Determine the (X, Y) coordinate at the center of the cell enclosing the given text.  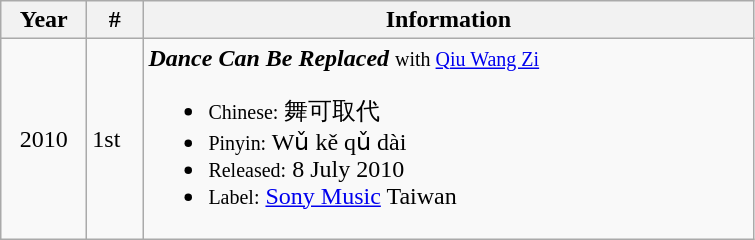
2010 (44, 139)
Dance Can Be Replaced with Qiu Wang ZiChinese: 舞可取代Pinyin: Wǔ kě qǔ dàiReleased: 8 July 2010Label: Sony Music Taiwan (448, 139)
Year (44, 20)
1st (115, 139)
# (115, 20)
Information (448, 20)
